Determine the (X, Y) coordinate at the center of the cell enclosing the given text.  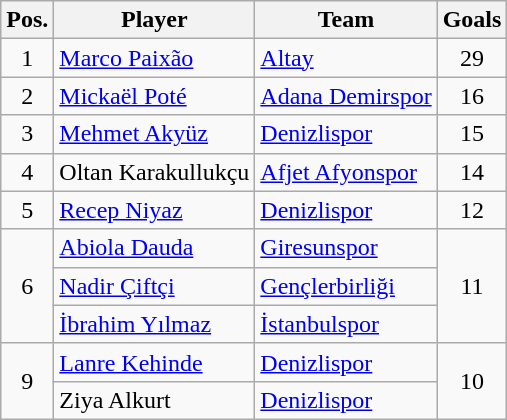
2 (28, 96)
Adana Demirspor (346, 96)
6 (28, 286)
3 (28, 134)
16 (472, 96)
5 (28, 210)
Altay (346, 58)
Gençlerbirliği (346, 286)
Giresunspor (346, 248)
29 (472, 58)
10 (472, 381)
Abiola Dauda (154, 248)
İbrahim Yılmaz (154, 324)
9 (28, 381)
12 (472, 210)
Mehmet Akyüz (154, 134)
Mickaël Poté (154, 96)
1 (28, 58)
Recep Niyaz (154, 210)
Nadir Çiftçi (154, 286)
Ziya Alkurt (154, 400)
Pos. (28, 20)
Marco Paixão (154, 58)
11 (472, 286)
Team (346, 20)
Oltan Karakullukçu (154, 172)
Afjet Afyonspor (346, 172)
15 (472, 134)
4 (28, 172)
Lanre Kehinde (154, 362)
14 (472, 172)
İstanbulspor (346, 324)
Player (154, 20)
Goals (472, 20)
